Return (x, y) of the center of cell containing provided text 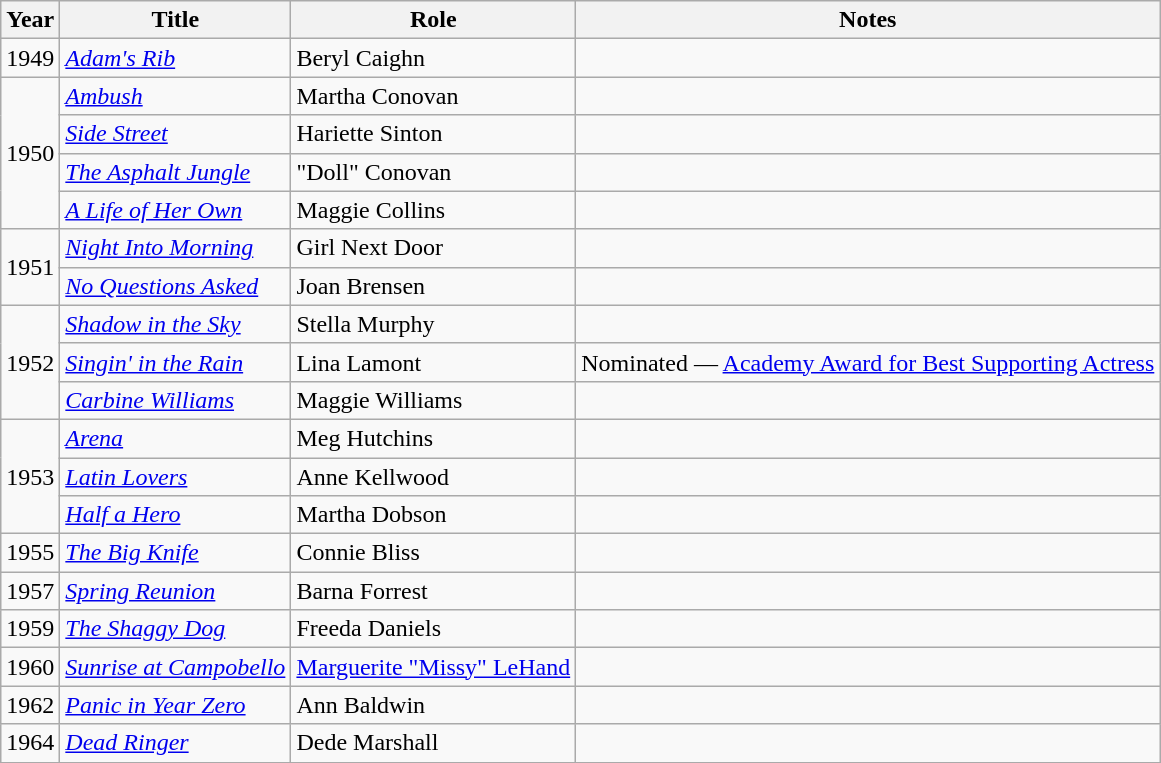
Connie Bliss (434, 553)
Panic in Year Zero (176, 705)
1951 (30, 267)
Spring Reunion (176, 591)
Singin' in the Rain (176, 362)
1955 (30, 553)
1962 (30, 705)
Freeda Daniels (434, 629)
Joan Brensen (434, 286)
Beryl Caighn (434, 58)
Stella Murphy (434, 324)
1964 (30, 743)
1952 (30, 362)
No Questions Asked (176, 286)
1959 (30, 629)
Adam's Rib (176, 58)
Nominated — Academy Award for Best Supporting Actress (868, 362)
The Asphalt Jungle (176, 172)
Side Street (176, 134)
1953 (30, 476)
Maggie Williams (434, 400)
The Big Knife (176, 553)
Year (30, 20)
1960 (30, 667)
"Doll" Conovan (434, 172)
Hariette Sinton (434, 134)
Shadow in the Sky (176, 324)
Arena (176, 438)
Maggie Collins (434, 210)
Martha Conovan (434, 96)
1957 (30, 591)
Girl Next Door (434, 248)
1950 (30, 153)
Notes (868, 20)
Latin Lovers (176, 477)
Dead Ringer (176, 743)
Half a Hero (176, 515)
Role (434, 20)
Meg Hutchins (434, 438)
Anne Kellwood (434, 477)
Ann Baldwin (434, 705)
Title (176, 20)
Barna Forrest (434, 591)
Lina Lamont (434, 362)
Marguerite "Missy" LeHand (434, 667)
Martha Dobson (434, 515)
Sunrise at Campobello (176, 667)
Carbine Williams (176, 400)
Dede Marshall (434, 743)
1949 (30, 58)
A Life of Her Own (176, 210)
Ambush (176, 96)
Night Into Morning (176, 248)
The Shaggy Dog (176, 629)
